Identify which cell holds the provided text, then report its (x, y) central coordinate. 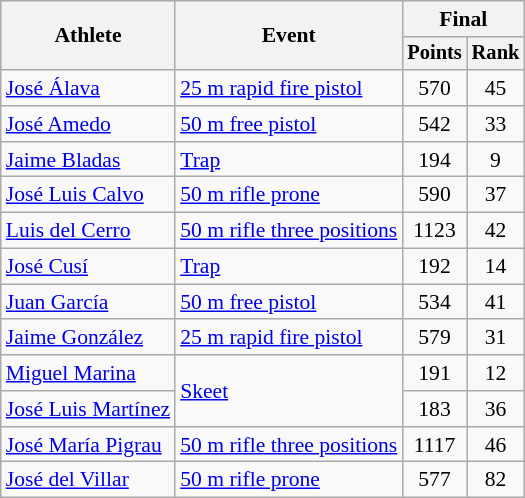
36 (496, 409)
33 (496, 124)
Jaime Bladas (88, 160)
570 (434, 88)
577 (434, 480)
José Amedo (88, 124)
534 (434, 302)
45 (496, 88)
82 (496, 480)
579 (434, 338)
1123 (434, 231)
31 (496, 338)
37 (496, 195)
9 (496, 160)
José Álava (88, 88)
Rank (496, 54)
46 (496, 445)
183 (434, 409)
542 (434, 124)
Juan García (88, 302)
José Cusí (88, 267)
12 (496, 373)
José del Villar (88, 480)
192 (434, 267)
Athlete (88, 36)
Jaime González (88, 338)
José María Pigrau (88, 445)
42 (496, 231)
Luis del Cerro (88, 231)
194 (434, 160)
41 (496, 302)
Final (463, 19)
14 (496, 267)
Event (288, 36)
Points (434, 54)
José Luis Martínez (88, 409)
Skeet (288, 390)
191 (434, 373)
590 (434, 195)
1117 (434, 445)
Miguel Marina (88, 373)
José Luis Calvo (88, 195)
